Return [X, Y] of the center of cell containing provided text 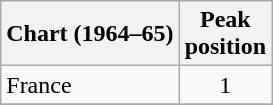
France [90, 85]
Peakposition [225, 34]
1 [225, 85]
Chart (1964–65) [90, 34]
